Search for the cell housing the specified text and yield its [x, y] center coordinate. 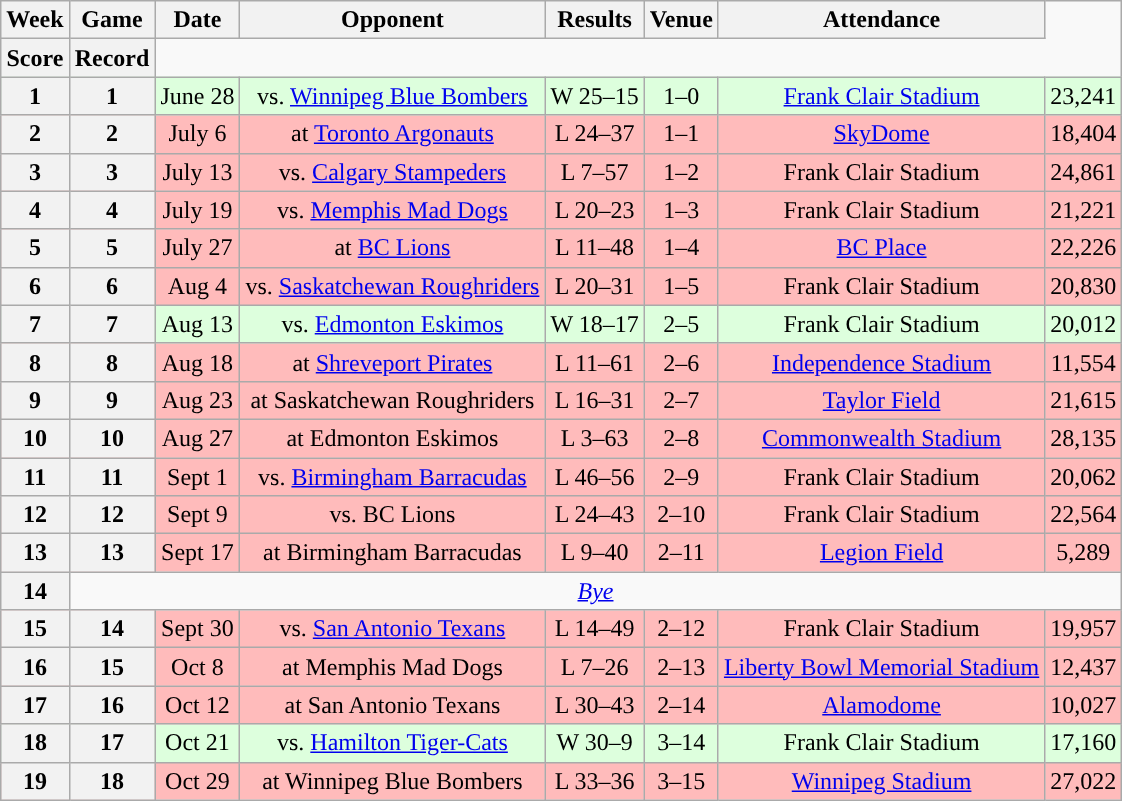
July 27 [198, 248]
2–5 [681, 324]
Bye [596, 591]
27,022 [1084, 781]
vs. Edmonton Eskimos [392, 324]
Sept 30 [198, 629]
L 16–31 [594, 400]
20,012 [1084, 324]
at Memphis Mad Dogs [392, 667]
Oct 8 [198, 667]
at Shreveport Pirates [392, 362]
1–4 [681, 248]
Aug 18 [198, 362]
22,564 [1084, 515]
W 18–17 [594, 324]
L 3–63 [594, 438]
BC Place [881, 248]
vs. Saskatchewan Roughriders [392, 286]
L 7–57 [594, 172]
2–10 [681, 515]
Oct 29 [198, 781]
Commonwealth Stadium [881, 438]
Week [35, 20]
Oct 12 [198, 705]
3–15 [681, 781]
Record [112, 58]
Alamodome [881, 705]
3–14 [681, 743]
Venue [681, 20]
vs. Winnipeg Blue Bombers [392, 96]
Aug 23 [198, 400]
L 11–61 [594, 362]
June 28 [198, 96]
Taylor Field [881, 400]
L 33–36 [594, 781]
20,062 [1084, 477]
Independence Stadium [881, 362]
at Edmonton Eskimos [392, 438]
10,027 [1084, 705]
Game [112, 20]
2–12 [681, 629]
L 30–43 [594, 705]
Opponent [392, 20]
vs. Hamilton Tiger-Cats [392, 743]
Aug 4 [198, 286]
Score [35, 58]
Sept 9 [198, 515]
Oct 21 [198, 743]
23,241 [1084, 96]
Winnipeg Stadium [881, 781]
vs. Memphis Mad Dogs [392, 210]
2–13 [681, 667]
vs. San Antonio Texans [392, 629]
L 46–56 [594, 477]
2–9 [681, 477]
12,437 [1084, 667]
at BC Lions [392, 248]
2–6 [681, 362]
L 24–37 [594, 134]
L 11–48 [594, 248]
L 9–40 [594, 553]
L 20–23 [594, 210]
21,221 [1084, 210]
at Winnipeg Blue Bombers [392, 781]
at Toronto Argonauts [392, 134]
Liberty Bowl Memorial Stadium [881, 667]
17,160 [1084, 743]
Attendance [881, 20]
28,135 [1084, 438]
1–0 [681, 96]
SkyDome [881, 134]
W 30–9 [594, 743]
Aug 13 [198, 324]
21,615 [1084, 400]
2–11 [681, 553]
L 20–31 [594, 286]
Date [198, 20]
vs. Birmingham Barracudas [392, 477]
5,289 [1084, 553]
22,226 [1084, 248]
July 6 [198, 134]
1–2 [681, 172]
18,404 [1084, 134]
19 [35, 781]
July 19 [198, 210]
L 7–26 [594, 667]
1–3 [681, 210]
1–1 [681, 134]
at San Antonio Texans [392, 705]
at Saskatchewan Roughriders [392, 400]
at Birmingham Barracudas [392, 553]
Sept 1 [198, 477]
July 13 [198, 172]
11,554 [1084, 362]
Legion Field [881, 553]
W 25–15 [594, 96]
L 24–43 [594, 515]
L 14–49 [594, 629]
Sept 17 [198, 553]
19,957 [1084, 629]
20,830 [1084, 286]
1–5 [681, 286]
2–8 [681, 438]
Aug 27 [198, 438]
2–7 [681, 400]
vs. Calgary Stampeders [392, 172]
24,861 [1084, 172]
Results [594, 20]
2–14 [681, 705]
vs. BC Lions [392, 515]
